Return the [x, y] coordinate for the center point of the cell that contains the specified text.  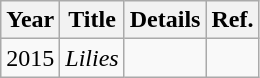
Ref. [232, 20]
Lilies [92, 58]
Details [165, 20]
Title [92, 20]
Year [30, 20]
2015 [30, 58]
